Provide the [X, Y] coordinate of the cell's center where the given text is located.  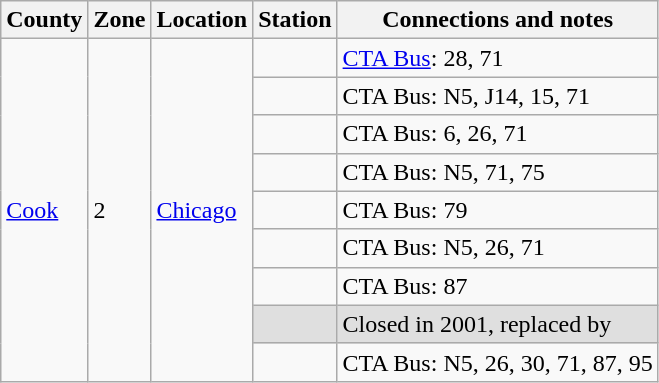
CTA Bus: N5, 26, 30, 71, 87, 95 [498, 362]
Cook [44, 210]
CTA Bus: N5, J14, 15, 71 [498, 96]
2 [120, 210]
Location [202, 20]
Station [295, 20]
CTA Bus: 79 [498, 210]
County [44, 20]
Connections and notes [498, 20]
CTA Bus: N5, 71, 75 [498, 172]
CTA Bus: 6, 26, 71 [498, 134]
CTA Bus: 87 [498, 286]
Zone [120, 20]
Chicago [202, 210]
Closed in 2001, replaced by [498, 324]
CTA Bus: N5, 26, 71 [498, 248]
CTA Bus: 28, 71 [498, 58]
